Locate the cell with the specified text and output its [x, y] center coordinate. 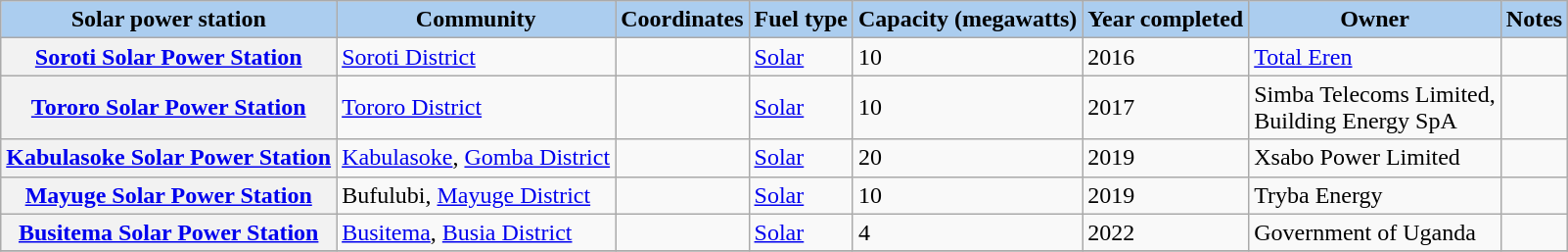
2016 [1166, 57]
Fuel type [801, 20]
Community [476, 20]
Capacity (megawatts) [967, 20]
Mayuge Solar Power Station [168, 195]
2017 [1166, 108]
Coordinates [682, 20]
Tororo District [476, 108]
Year completed [1166, 20]
Owner [1375, 20]
4 [967, 232]
Total Eren [1375, 57]
Xsabo Power Limited [1375, 158]
Busitema, Busia District [476, 232]
Simba Telecoms Limited,Building Energy SpA [1375, 108]
Busitema Solar Power Station [168, 232]
Kabulasoke, Gomba District [476, 158]
Soroti District [476, 57]
2022 [1166, 232]
Tororo Solar Power Station [168, 108]
Bufulubi, Mayuge District [476, 195]
Government of Uganda [1375, 232]
Soroti Solar Power Station [168, 57]
20 [967, 158]
Solar power station [168, 20]
Tryba Energy [1375, 195]
Kabulasoke Solar Power Station [168, 158]
Notes [1534, 20]
